Provide the (X, Y) coordinate of the cell's center where the given text is located.  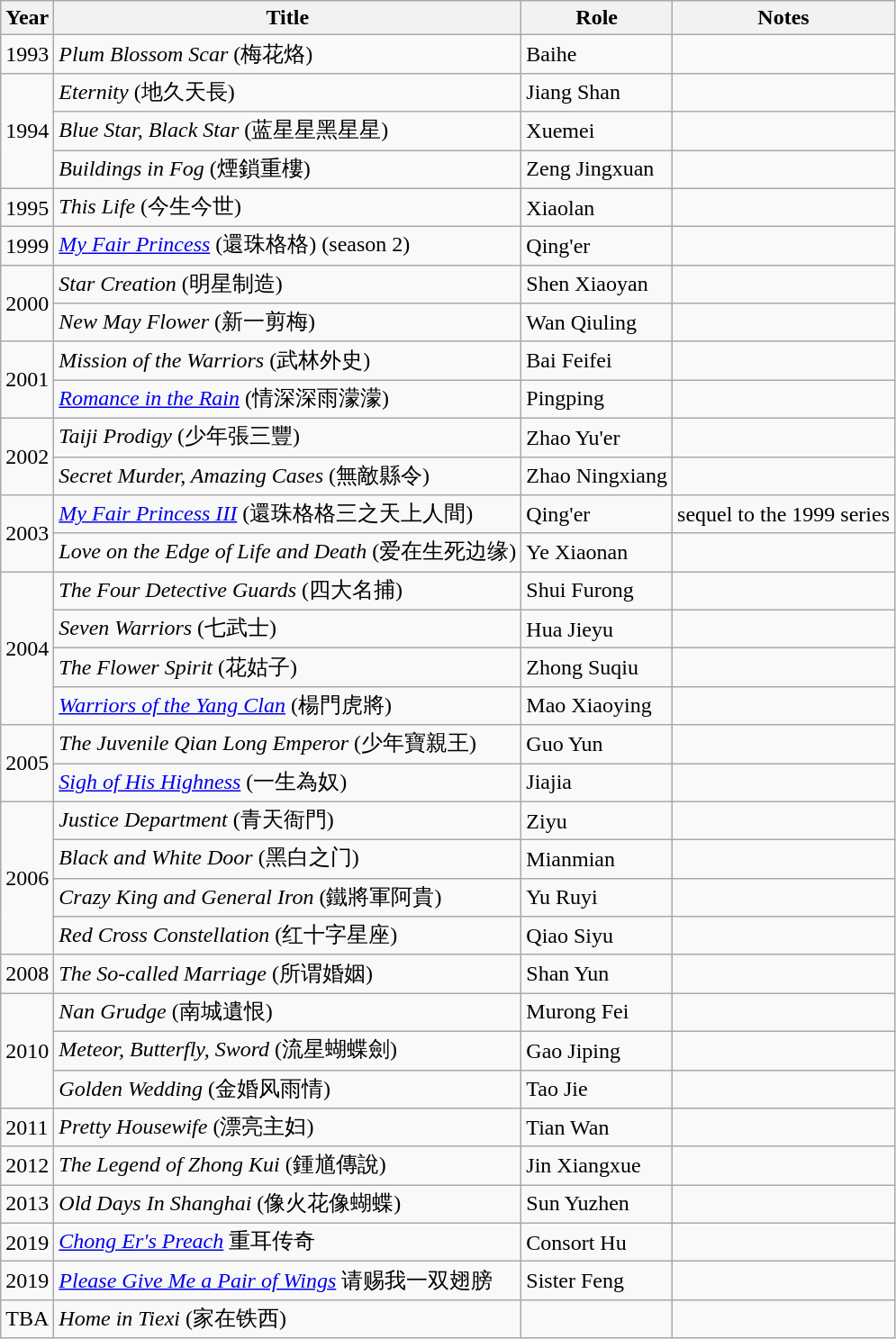
Gao Jiping (597, 1050)
Shui Furong (597, 591)
Hua Jieyu (597, 629)
Old Days In Shanghai (像火花像蝴蝶) (288, 1205)
New May Flower (新一剪梅) (288, 322)
Black and White Door (黑白之门) (288, 859)
2001 (27, 380)
1993 (27, 54)
2012 (27, 1165)
Mao Xiaoying (597, 706)
Zhao Ningxiang (597, 475)
Sun Yuzhen (597, 1205)
Year (27, 18)
Murong Fei (597, 1012)
Ziyu (597, 821)
Eternity (地久天長) (288, 92)
This Life (今生今世) (288, 207)
Notes (783, 18)
The Flower Spirit (花姑子) (288, 668)
Please Give Me a Pair of Wings 请赐我一双翅膀 (288, 1280)
Guo Yun (597, 744)
2002 (27, 456)
Bai Feifei (597, 360)
Chong Er's Preach 重耳传奇 (288, 1243)
Meteor, Butterfly, Sword (流星蝴蝶劍) (288, 1050)
Ye Xiaonan (597, 553)
My Fair Princess (還珠格格) (season 2) (288, 247)
2008 (27, 974)
Blue Star, Black Star (蓝星星黑星星) (288, 131)
The Legend of Zhong Kui (鍾馗傳說) (288, 1165)
My Fair Princess III (還珠格格三之天上人間) (288, 515)
Wan Qiuling (597, 322)
Buildings in Fog (煙鎖重樓) (288, 169)
Secret Murder, Amazing Cases (無敵縣令) (288, 475)
2013 (27, 1205)
Tian Wan (597, 1127)
Home in Tiexi (家在铁西) (288, 1318)
sequel to the 1999 series (783, 515)
Plum Blossom Scar (梅花烙) (288, 54)
Red Cross Constellation (红十字星座) (288, 936)
Shan Yun (597, 974)
Xiaolan (597, 207)
2004 (27, 648)
TBA (27, 1318)
2005 (27, 764)
Shen Xiaoyan (597, 285)
Sigh of His Highness (一生為奴) (288, 783)
Pingping (597, 400)
Qiao Siyu (597, 936)
Title (288, 18)
Jin Xiangxue (597, 1165)
The So-called Marriage (所谓婚姻) (288, 974)
Zhong Suqiu (597, 668)
Golden Wedding (金婚风雨情) (288, 1090)
Taiji Prodigy (少年張三豐) (288, 438)
1995 (27, 207)
Zhao Yu'er (597, 438)
Seven Warriors (七武士) (288, 629)
Zeng Jingxuan (597, 169)
Jiang Shan (597, 92)
1994 (27, 131)
Baihe (597, 54)
1999 (27, 247)
Warriors of the Yang Clan (楊門虎將) (288, 706)
2011 (27, 1127)
2010 (27, 1051)
Sister Feng (597, 1280)
Crazy King and General Iron (鐵將軍阿貴) (288, 897)
Love on the Edge of Life and Death (爱在生死边缘) (288, 553)
Star Creation (明星制造) (288, 285)
Mianmian (597, 859)
The Juvenile Qian Long Emperor (少年寶親王) (288, 744)
The Four Detective Guards (四大名捕) (288, 591)
2000 (27, 303)
Justice Department (青天衙門) (288, 821)
Xuemei (597, 131)
Tao Jie (597, 1090)
Jiajia (597, 783)
Romance in the Rain (情深深雨濛濛) (288, 400)
Yu Ruyi (597, 897)
Mission of the Warriors (武林外史) (288, 360)
Role (597, 18)
Consort Hu (597, 1243)
Nan Grudge (南城遺恨) (288, 1012)
2003 (27, 533)
2006 (27, 878)
Pretty Housewife (漂亮主妇) (288, 1127)
